Determine the (X, Y) coordinate at the center of the cell enclosing the given text.  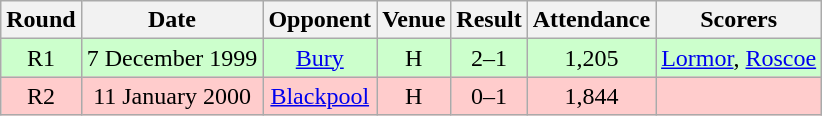
Blackpool (320, 96)
Scorers (739, 20)
1,844 (591, 96)
2–1 (489, 58)
Attendance (591, 20)
1,205 (591, 58)
11 January 2000 (172, 96)
Date (172, 20)
7 December 1999 (172, 58)
Bury (320, 58)
R2 (41, 96)
0–1 (489, 96)
Venue (414, 20)
R1 (41, 58)
Lormor, Roscoe (739, 58)
Round (41, 20)
Opponent (320, 20)
Result (489, 20)
